Determine the [x, y] coordinate at the center of the cell enclosing the given text.  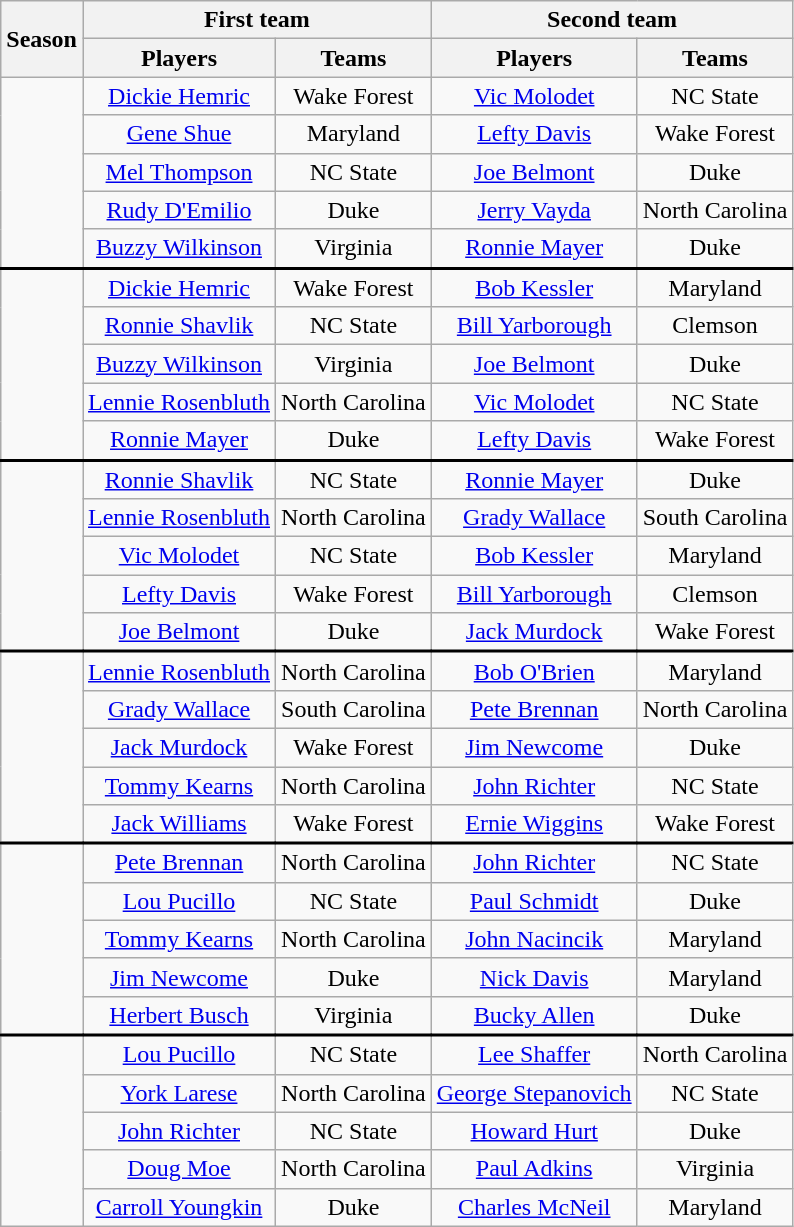
Rudy D'Emilio [178, 210]
Lee Shaffer [534, 1054]
Ernie Wiggins [534, 824]
Gene Shue [178, 134]
Paul Adkins [534, 1169]
Bob O'Brien [534, 672]
Herbert Busch [178, 1016]
Charles McNeil [534, 1207]
Jack Williams [178, 824]
First team [256, 20]
Season [42, 39]
John Nacincik [534, 939]
Bucky Allen [534, 1016]
Howard Hurt [534, 1131]
Paul Schmidt [534, 901]
Second team [612, 20]
Nick Davis [534, 977]
Carroll Youngkin [178, 1207]
Mel Thompson [178, 172]
Doug Moe [178, 1169]
Jerry Vayda [534, 210]
George Stepanovich [534, 1093]
York Larese [178, 1093]
